Pinpoint the cell where the given text exists, returning its (X, Y) midpoint coordinate. 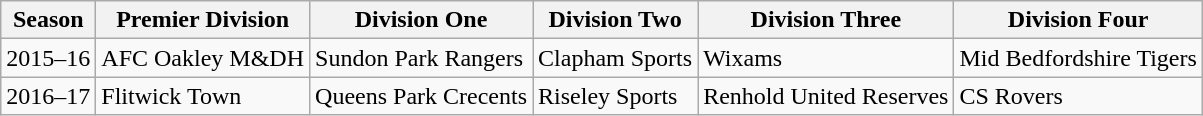
AFC Oakley M&DH (203, 58)
Division Three (826, 20)
Mid Bedfordshire Tigers (1078, 58)
Premier Division (203, 20)
Clapham Sports (616, 58)
2016–17 (48, 96)
Riseley Sports (616, 96)
Sundon Park Rangers (422, 58)
Division One (422, 20)
Renhold United Reserves (826, 96)
Division Four (1078, 20)
Wixams (826, 58)
Flitwick Town (203, 96)
Division Two (616, 20)
Queens Park Crecents (422, 96)
CS Rovers (1078, 96)
Season (48, 20)
2015–16 (48, 58)
